Find where the given text appears and provide that cell's center as (x, y) coordinate. 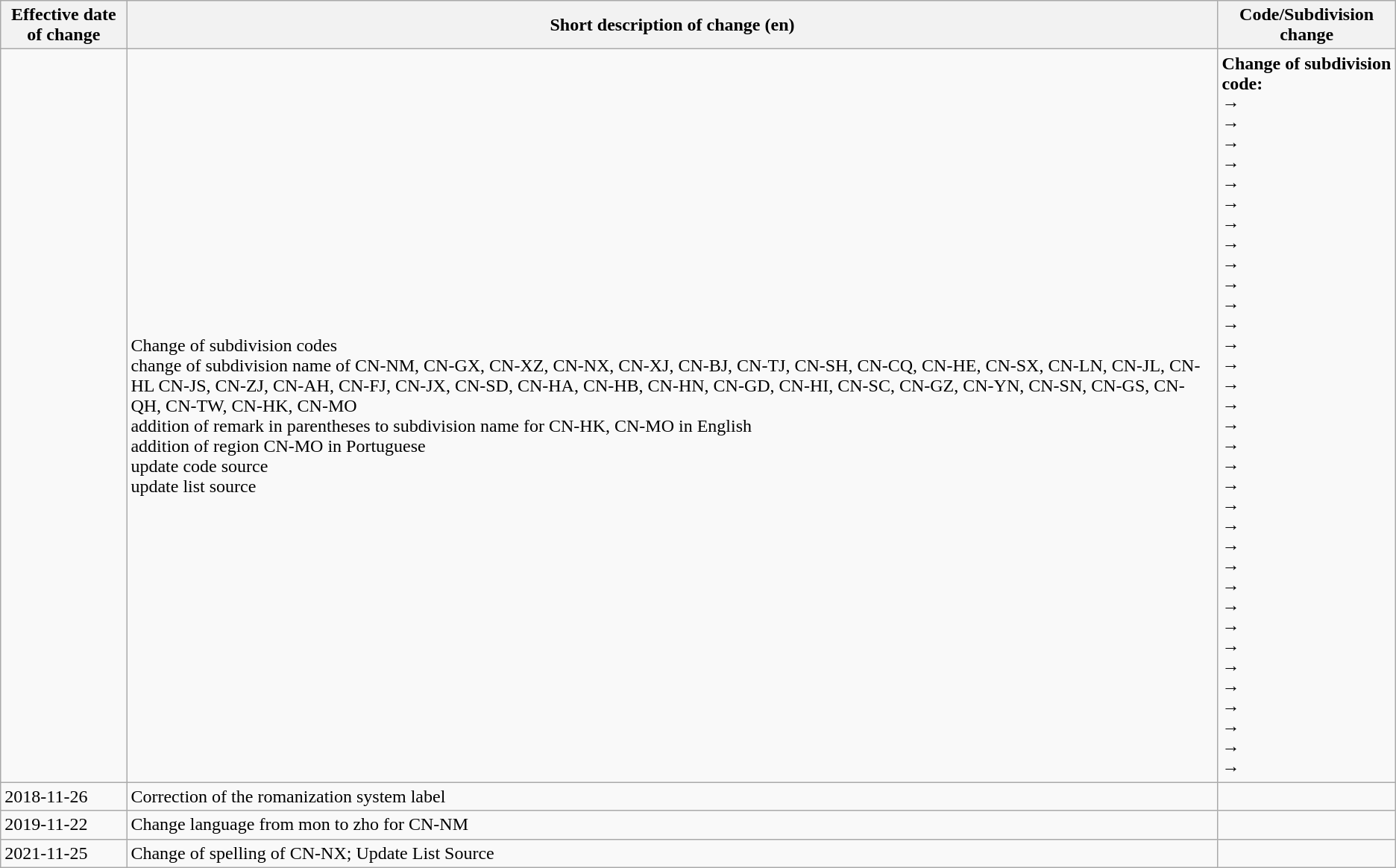
Short description of change (en) (673, 25)
Code/Subdivision change (1307, 25)
Effective date of change (64, 25)
Change of spelling of CN-NX; Update List Source (673, 853)
2018-11-26 (64, 796)
Correction of the romanization system label (673, 796)
Change language from mon to zho for CN-NM (673, 825)
2019-11-22 (64, 825)
2021-11-25 (64, 853)
Change of subdivision code: → → → → → → → → → → → → → → → → → → → → → → → → → → → → → → → → → → (1307, 416)
